Provide the [x, y] coordinate of the cell's center where the given text is located.  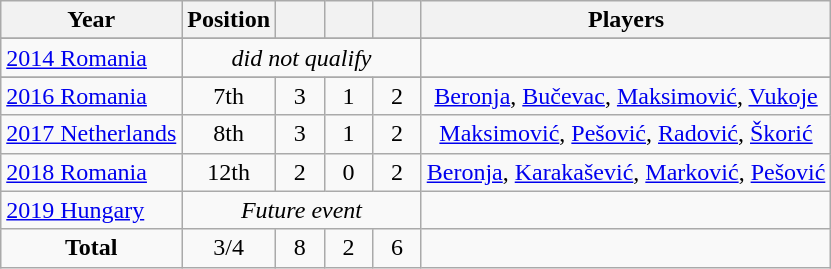
7th [229, 96]
did not qualify [302, 58]
8 [300, 248]
Future event [302, 210]
2019 Hungary [92, 210]
3/4 [229, 248]
8th [229, 134]
Year [92, 20]
Position [229, 20]
2018 Romania [92, 172]
Maksimović, Pešović, Radović, Škorić [626, 134]
Total [92, 248]
2016 Romania [92, 96]
0 [348, 172]
6 [398, 248]
2017 Netherlands [92, 134]
2014 Romania [92, 58]
Players [626, 20]
Beronja, Bučevac, Maksimović, Vukoje [626, 96]
12th [229, 172]
Beronja, Karakašević, Marković, Pešović [626, 172]
